Capture the cell that displays the provided text and extract its (X, Y) central coordinate. 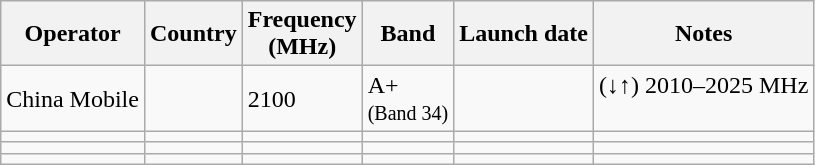
Frequency(MHz) (302, 34)
Launch date (524, 34)
Band (408, 34)
2100 (302, 98)
Country (193, 34)
China Mobile (73, 98)
A+(Band 34) (408, 98)
(↓↑) 2010–2025 MHz (703, 98)
Notes (703, 34)
Operator (73, 34)
